For the text-containing cell, return its midpoint in (X, Y) coordinate format. 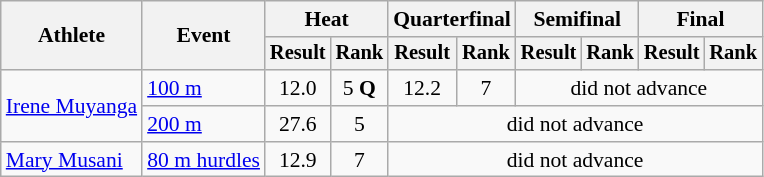
Irene Muyanga (72, 106)
27.6 (298, 124)
Semifinal (578, 19)
Event (204, 36)
7 (486, 88)
Athlete (72, 36)
100 m (204, 88)
Heat (326, 19)
12.2 (422, 88)
200 m (204, 124)
12.0 (298, 88)
5 Q (360, 88)
Final (700, 19)
5 (360, 124)
Quarterfinal (452, 19)
